Provide the (X, Y) coordinate of the cell's center where the given text is located.  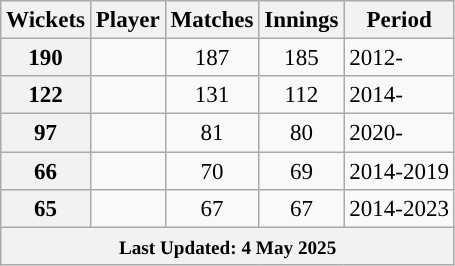
Matches (212, 20)
131 (212, 95)
2020- (400, 133)
97 (46, 133)
65 (46, 209)
2012- (400, 58)
2014- (400, 95)
Player (128, 20)
70 (212, 171)
80 (302, 133)
66 (46, 171)
187 (212, 58)
185 (302, 58)
112 (302, 95)
2014-2019 (400, 171)
122 (46, 95)
Innings (302, 20)
69 (302, 171)
81 (212, 133)
Last Updated: 4 May 2025 (228, 246)
190 (46, 58)
Wickets (46, 20)
2014-2023 (400, 209)
Period (400, 20)
